Extract the [x, y] coordinate from the center of the cell holding the provided text.  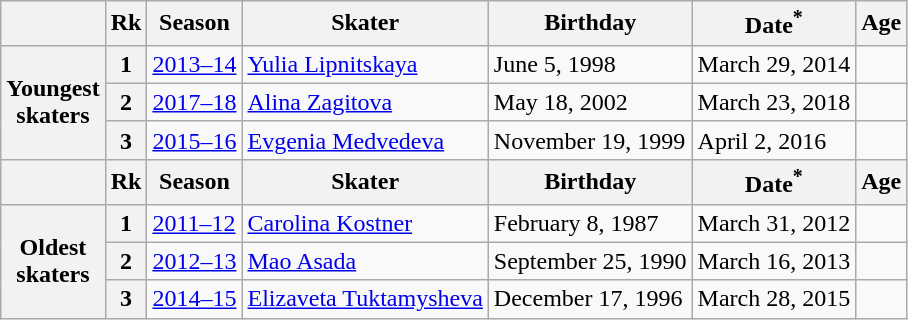
Oldestskaters [53, 261]
March 23, 2018 [774, 102]
February 8, 1987 [590, 223]
June 5, 1998 [590, 64]
April 2, 2016 [774, 140]
Alina Zagitova [365, 102]
2017–18 [194, 102]
March 16, 2013 [774, 261]
2013–14 [194, 64]
Elizaveta Tuktamysheva [365, 299]
2011–12 [194, 223]
Mao Asada [365, 261]
March 29, 2014 [774, 64]
2012–13 [194, 261]
Evgenia Medvedeva [365, 140]
November 19, 1999 [590, 140]
September 25, 1990 [590, 261]
Yulia Lipnitskaya [365, 64]
2015–16 [194, 140]
March 31, 2012 [774, 223]
March 28, 2015 [774, 299]
December 17, 1996 [590, 299]
Carolina Kostner [365, 223]
Youngestskaters [53, 102]
May 18, 2002 [590, 102]
2014–15 [194, 299]
